Provide the [X, Y] coordinate of the cell's center where the given text is located.  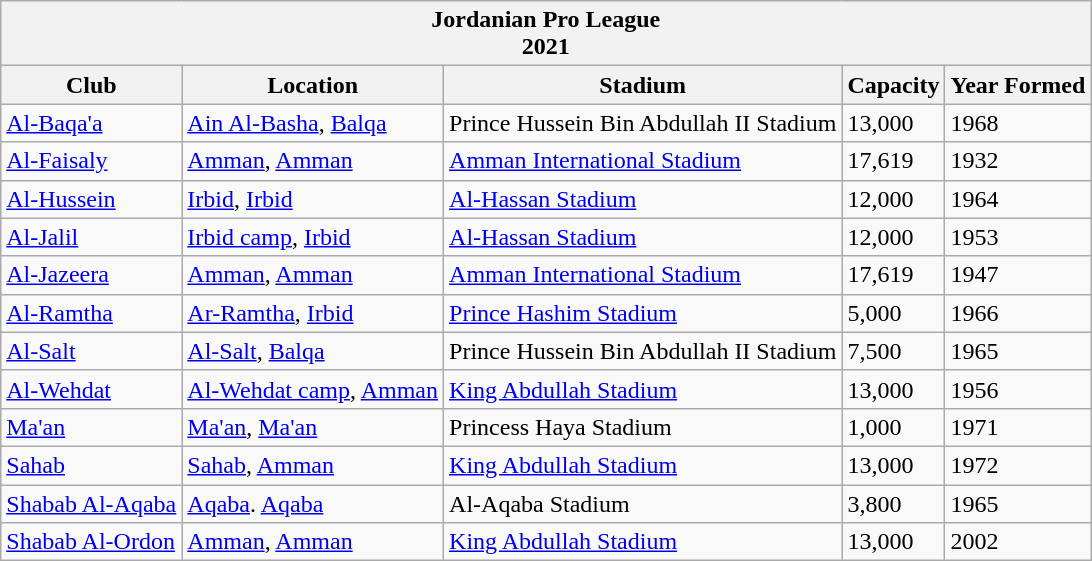
2002 [1018, 542]
Location [313, 85]
3,800 [894, 503]
Sahab [92, 465]
1,000 [894, 427]
7,500 [894, 351]
1953 [1018, 237]
Al-Jalil [92, 237]
Al-Ramtha [92, 313]
Al-Baqa'a [92, 123]
Al-Salt [92, 351]
1968 [1018, 123]
1966 [1018, 313]
Ma'an [92, 427]
Irbid, Irbid [313, 199]
Jordanian Pro League 2021 [546, 34]
1972 [1018, 465]
Sahab, Amman [313, 465]
Al-Jazeera [92, 275]
Shabab Al-Aqaba [92, 503]
Al-Faisaly [92, 161]
1956 [1018, 389]
Year Formed [1018, 85]
Princess Haya Stadium [643, 427]
Prince Hashim Stadium [643, 313]
Al-Wehdat camp, Amman [313, 389]
Ma'an, Ma'an [313, 427]
1971 [1018, 427]
1932 [1018, 161]
Ar-Ramtha, Irbid [313, 313]
Aqaba. Aqaba [313, 503]
Stadium [643, 85]
Al-Hussein [92, 199]
1947 [1018, 275]
5,000 [894, 313]
Irbid camp, Irbid [313, 237]
Al-Salt, Balqa [313, 351]
Shabab Al-Ordon [92, 542]
Ain Al-Basha, Balqa [313, 123]
Club [92, 85]
Al-Wehdat [92, 389]
Al-Aqaba Stadium [643, 503]
1964 [1018, 199]
Capacity [894, 85]
